Return [x, y] of the center of cell containing provided text 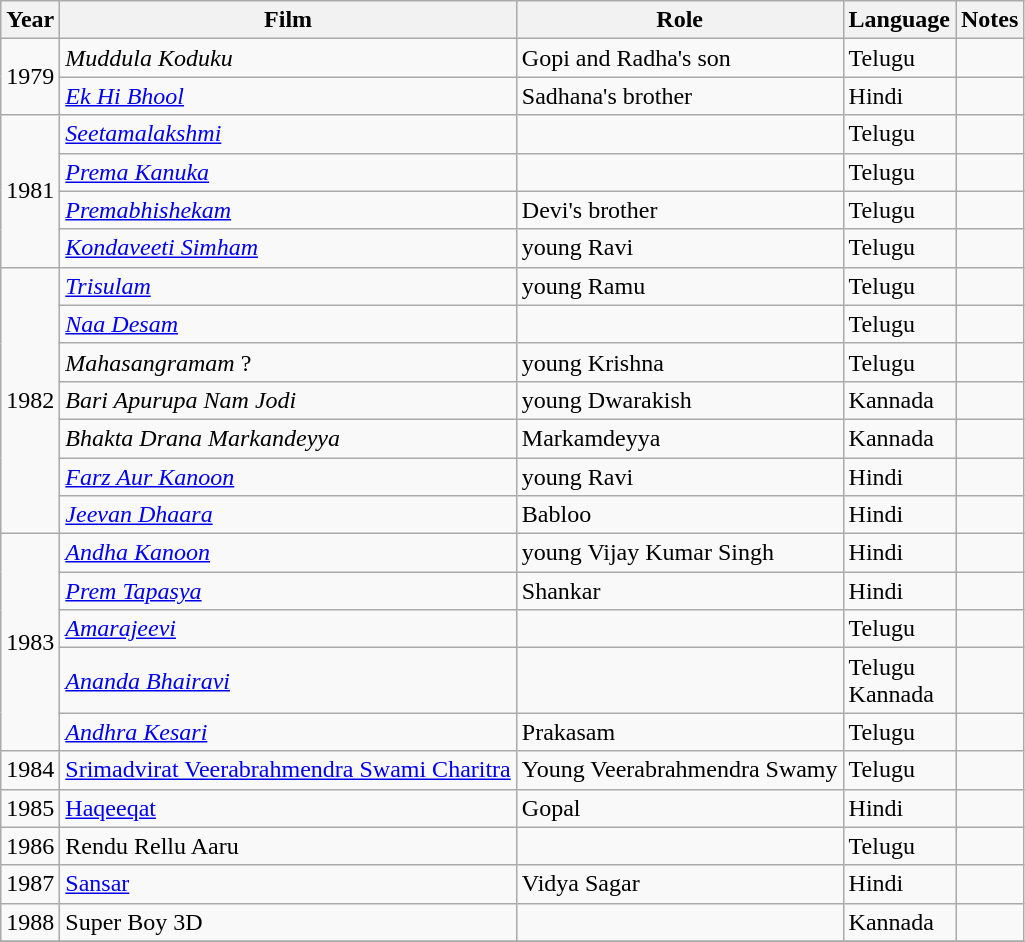
Prem Tapasya [288, 591]
Andha Kanoon [288, 553]
1986 [30, 846]
young Ramu [680, 286]
Srimadvirat Veerabrahmendra Swami Charitra [288, 770]
Amarajeevi [288, 629]
Bhakta Drana Markandeyya [288, 438]
Gopal [680, 808]
Ananda Bhairavi [288, 680]
Muddula Koduku [288, 58]
Vidya Sagar [680, 884]
Sadhana's brother [680, 96]
Year [30, 20]
Ek Hi Bhool [288, 96]
TeluguKannada [899, 680]
young Krishna [680, 362]
Prema Kanuka [288, 172]
young Dwarakish [680, 400]
Markamdeyya [680, 438]
1981 [30, 191]
Jeevan Dhaara [288, 515]
Film [288, 20]
Trisulam [288, 286]
Language [899, 20]
Farz Aur Kanoon [288, 477]
Premabhishekam [288, 210]
Rendu Rellu Aaru [288, 846]
Prakasam [680, 732]
Seetamalakshmi [288, 134]
1988 [30, 922]
Young Veerabrahmendra Swamy [680, 770]
Sansar [288, 884]
Naa Desam [288, 324]
Role [680, 20]
Haqeeqat [288, 808]
young Vijay Kumar Singh [680, 553]
Devi's brother [680, 210]
1987 [30, 884]
Notes [990, 20]
Mahasangramam ? [288, 362]
1982 [30, 400]
1984 [30, 770]
1985 [30, 808]
Gopi and Radha's son [680, 58]
Bari Apurupa Nam Jodi [288, 400]
1979 [30, 77]
Andhra Kesari [288, 732]
Shankar [680, 591]
1983 [30, 642]
Super Boy 3D [288, 922]
Babloo [680, 515]
Kondaveeti Simham [288, 248]
